Search for the cell housing the specified text and yield its (X, Y) center coordinate. 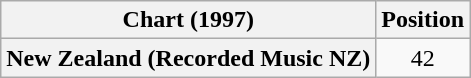
Position (423, 20)
New Zealand (Recorded Music NZ) (188, 58)
Chart (1997) (188, 20)
42 (423, 58)
